Search for the cell housing the specified text and yield its [X, Y] center coordinate. 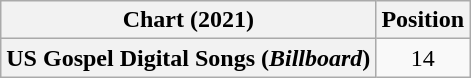
14 [423, 58]
US Gospel Digital Songs (Billboard) [188, 58]
Position [423, 20]
Chart (2021) [188, 20]
